Capture the cell that displays the provided text and extract its (x, y) central coordinate. 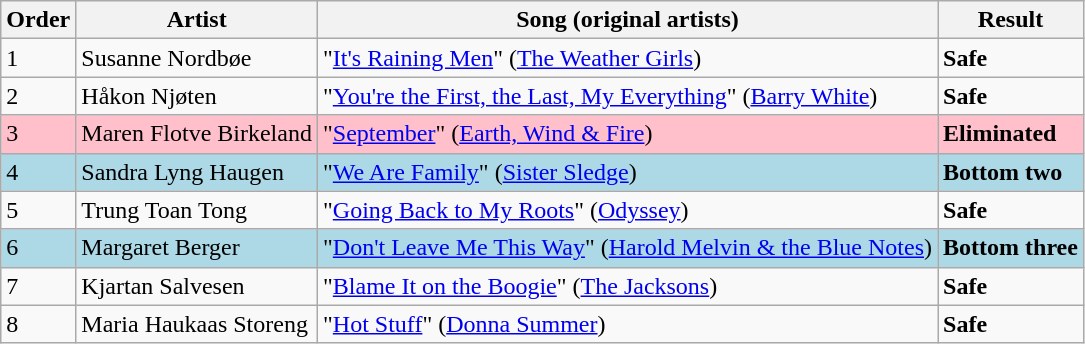
"You're the First, the Last, My Everything" (Barry White) (627, 96)
Maria Haukaas Storeng (197, 324)
7 (38, 286)
Bottom two (1011, 172)
Kjartan Salvesen (197, 286)
Sandra Lyng Haugen (197, 172)
5 (38, 210)
Trung Toan Tong (197, 210)
Song (original artists) (627, 20)
Maren Flotve Birkeland (197, 134)
Order (38, 20)
"Blame It on the Boogie" (The Jacksons) (627, 286)
Artist (197, 20)
Susanne Nordbøe (197, 58)
3 (38, 134)
"It's Raining Men" (The Weather Girls) (627, 58)
8 (38, 324)
Håkon Njøten (197, 96)
"We Are Family" (Sister Sledge) (627, 172)
2 (38, 96)
Bottom three (1011, 248)
"Going Back to My Roots" (Odyssey) (627, 210)
6 (38, 248)
Result (1011, 20)
4 (38, 172)
Eliminated (1011, 134)
"Don't Leave Me This Way" (Harold Melvin & the Blue Notes) (627, 248)
"Hot Stuff" (Donna Summer) (627, 324)
"September" (Earth, Wind & Fire) (627, 134)
1 (38, 58)
Margaret Berger (197, 248)
